Locate the cell with the specified text and output its [X, Y] center coordinate. 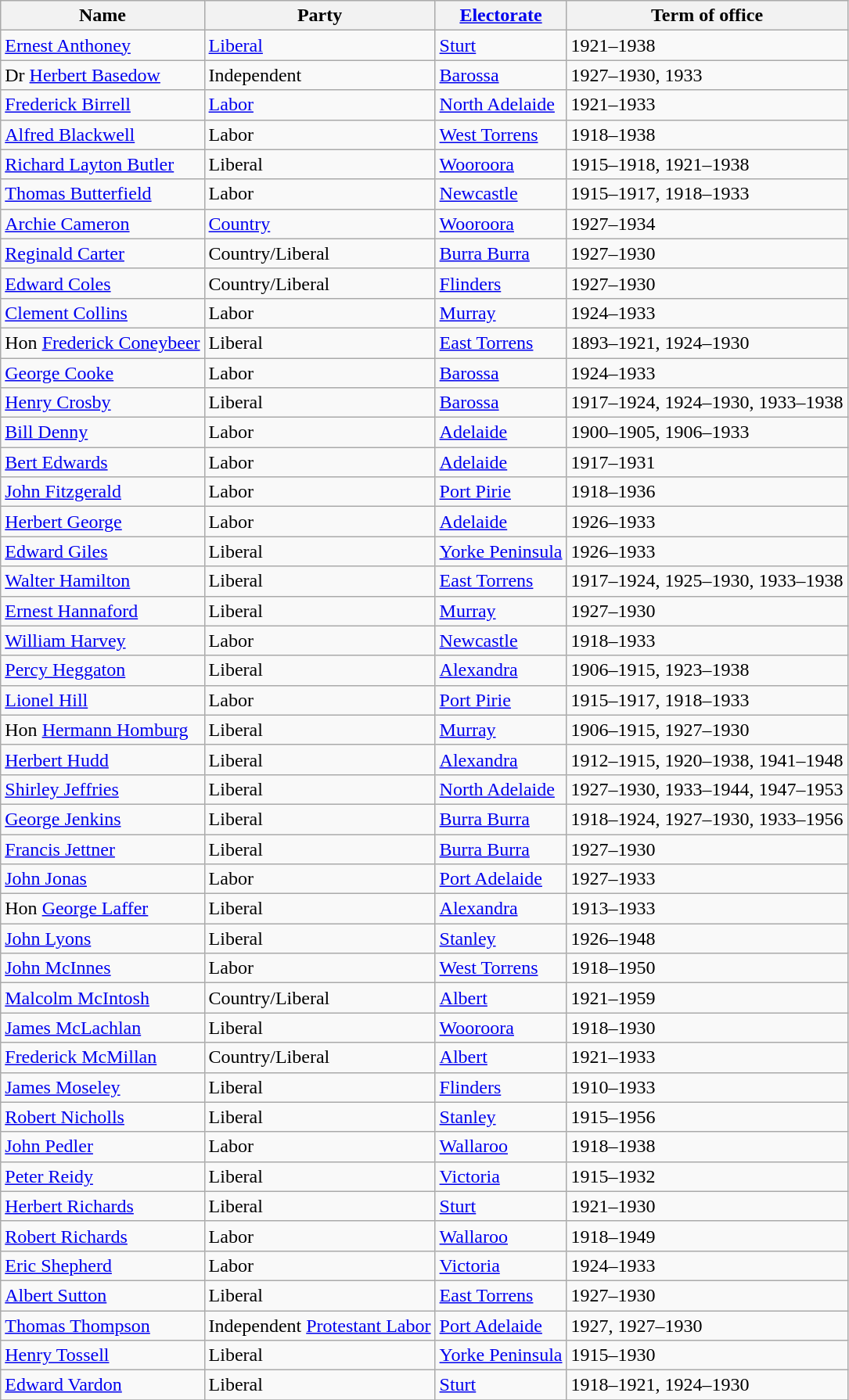
1918–1924, 1927–1930, 1933–1956 [707, 819]
Edward Coles [103, 283]
Independent Protestant Labor [319, 1326]
Name [103, 16]
Lionel Hill [103, 700]
1915–1956 [707, 1117]
Edward Giles [103, 551]
Reginald Carter [103, 253]
William Harvey [103, 641]
Eric Shepherd [103, 1265]
Term of office [707, 16]
1915–1918, 1921–1938 [707, 164]
1917–1931 [707, 462]
Independent [319, 75]
George Cooke [103, 373]
1918–1921, 1924–1930 [707, 1385]
Hon George Laffer [103, 909]
Country [319, 224]
Edward Vardon [103, 1385]
Dr Herbert Basedow [103, 75]
1906–1915, 1923–1938 [707, 670]
1893–1921, 1924–1930 [707, 343]
1927–1930, 1933–1944, 1947–1953 [707, 789]
1915–1930 [707, 1355]
Herbert George [103, 522]
John McInnes [103, 968]
Francis Jettner [103, 849]
Herbert Hudd [103, 759]
Thomas Butterfield [103, 194]
Ernest Hannaford [103, 611]
1926–1948 [707, 939]
Henry Tossell [103, 1355]
Robert Richards [103, 1236]
Albert Sutton [103, 1295]
1917–1924, 1924–1930, 1933–1938 [707, 403]
1910–1933 [707, 1087]
Party [319, 16]
1918–1950 [707, 968]
1913–1933 [707, 909]
Frederick McMillan [103, 1057]
1927–1933 [707, 879]
Frederick Birrell [103, 105]
Walter Hamilton [103, 581]
1915–1932 [707, 1176]
John Fitzgerald [103, 492]
Electorate [501, 16]
Archie Cameron [103, 224]
James Moseley [103, 1087]
Herbert Richards [103, 1206]
1917–1924, 1925–1930, 1933–1938 [707, 581]
John Pedler [103, 1147]
1927–1934 [707, 224]
Bill Denny [103, 433]
1921–1938 [707, 45]
Hon Frederick Coneybeer [103, 343]
John Lyons [103, 939]
1921–1959 [707, 998]
Clement Collins [103, 313]
Alfred Blackwell [103, 135]
James McLachlan [103, 1028]
Shirley Jeffries [103, 789]
1918–1930 [707, 1028]
Henry Crosby [103, 403]
Robert Nicholls [103, 1117]
Malcolm McIntosh [103, 998]
John Jonas [103, 879]
1927, 1927–1930 [707, 1326]
Bert Edwards [103, 462]
1921–1930 [707, 1206]
George Jenkins [103, 819]
Thomas Thompson [103, 1326]
1927–1930, 1933 [707, 75]
1906–1915, 1927–1930 [707, 730]
Richard Layton Butler [103, 164]
1900–1905, 1906–1933 [707, 433]
1912–1915, 1920–1938, 1941–1948 [707, 759]
Peter Reidy [103, 1176]
Hon Hermann Homburg [103, 730]
Ernest Anthoney [103, 45]
Percy Heggaton [103, 670]
1918–1936 [707, 492]
1918–1949 [707, 1236]
1918–1933 [707, 641]
